For the text-containing cell, return its midpoint in [x, y] coordinate format. 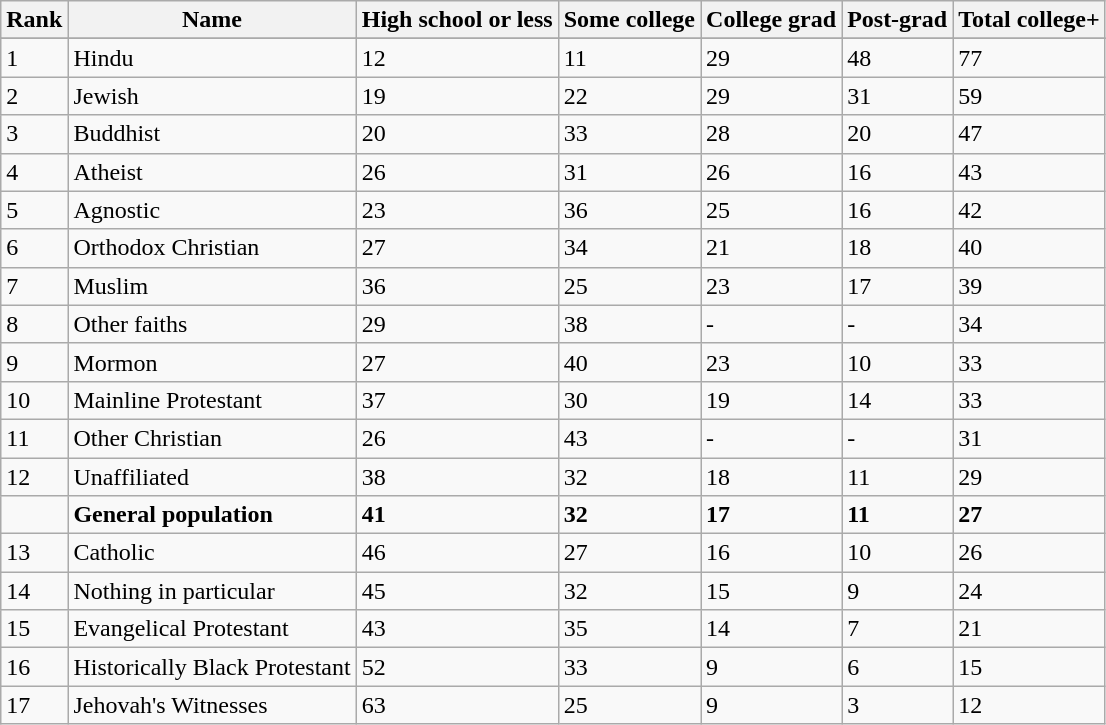
Total college+ [1030, 20]
Some college [629, 20]
37 [457, 400]
Other Christian [212, 438]
48 [898, 58]
47 [1030, 134]
45 [457, 591]
Evangelical Protestant [212, 629]
2 [34, 96]
Nothing in particular [212, 591]
1 [34, 58]
Agnostic [212, 210]
Mormon [212, 362]
Hindu [212, 58]
13 [34, 553]
30 [629, 400]
Jewish [212, 96]
63 [457, 705]
General population [212, 515]
35 [629, 629]
42 [1030, 210]
High school or less [457, 20]
Buddhist [212, 134]
Catholic [212, 553]
Other faiths [212, 324]
4 [34, 172]
22 [629, 96]
Jehovah's Witnesses [212, 705]
Historically Black Protestant [212, 667]
Rank [34, 20]
Name [212, 20]
8 [34, 324]
Post-grad [898, 20]
52 [457, 667]
College grad [772, 20]
39 [1030, 286]
Mainline Protestant [212, 400]
Orthodox Christian [212, 248]
24 [1030, 591]
41 [457, 515]
28 [772, 134]
5 [34, 210]
77 [1030, 58]
59 [1030, 96]
46 [457, 553]
Muslim [212, 286]
Unaffiliated [212, 477]
Atheist [212, 172]
